Detect which cell encompasses the target text, then output its [x, y] center coordinate. 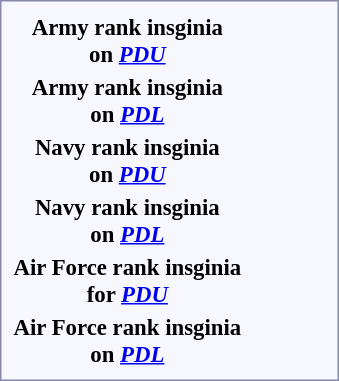
Air Force rank insginia for PDU [128, 280]
Navy rank insginia on PDU [128, 160]
Army rank insginia on PDU [128, 40]
Air Force rank insginia on PDL [128, 340]
Navy rank insginia on PDL [128, 220]
Army rank insginia on PDL [128, 100]
